Pinpoint the cell where the given text exists, returning its (x, y) midpoint coordinate. 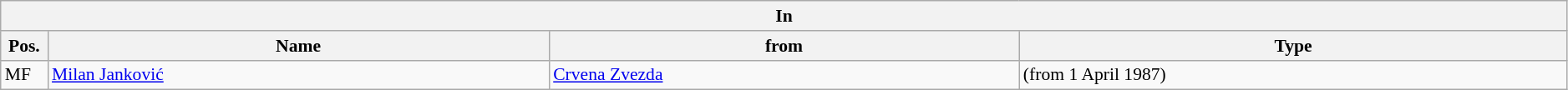
(from 1 April 1987) (1293, 75)
MF (24, 75)
from (784, 46)
In (784, 16)
Pos. (24, 46)
Name (298, 46)
Type (1293, 46)
Milan Janković (298, 75)
Crvena Zvezda (784, 75)
